Detect which cell encompasses the target text, then output its (x, y) center coordinate. 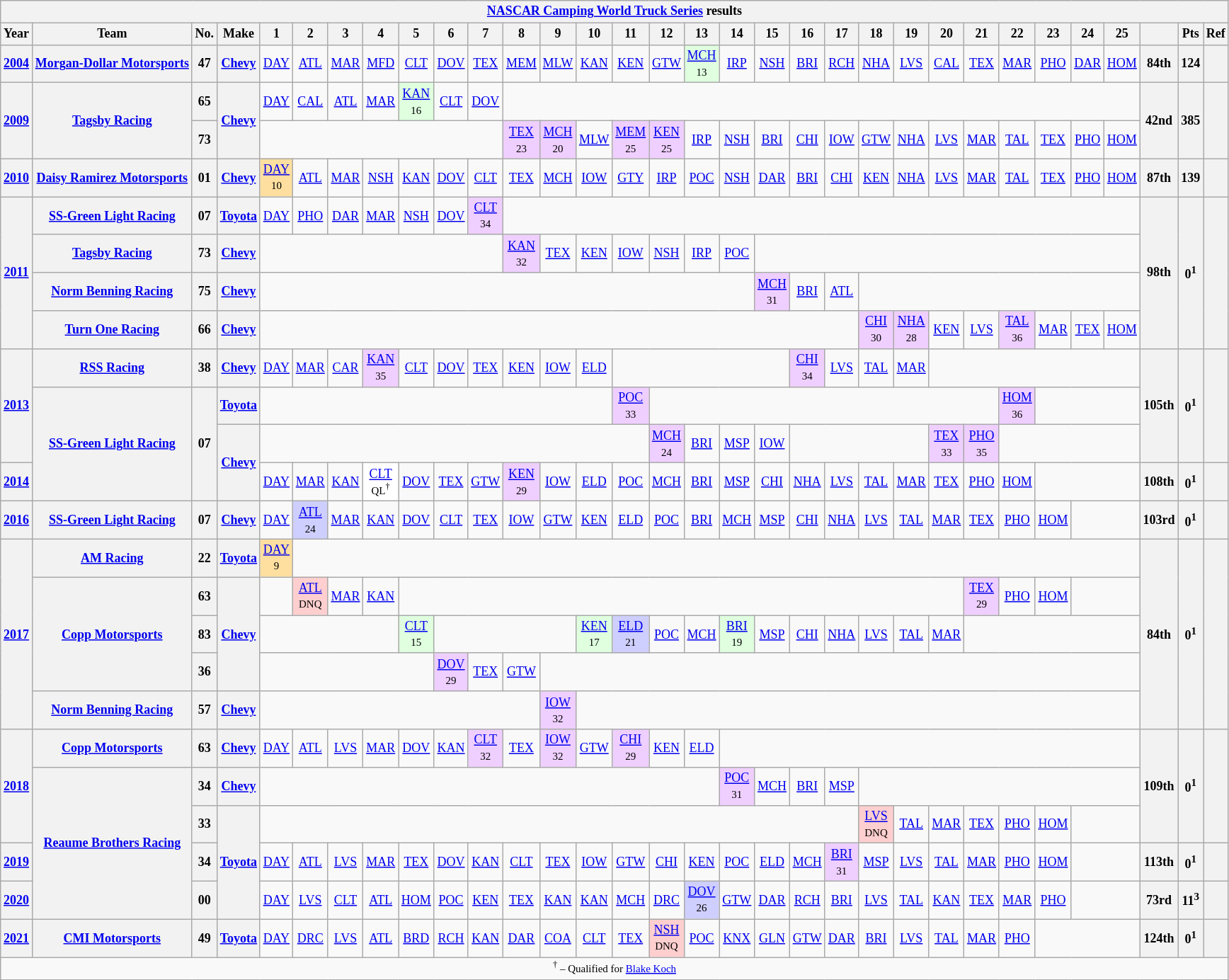
109th (1159, 786)
Morgan-Dollar Motorsports (112, 64)
47 (204, 64)
Daisy Ramirez Motorsports (112, 178)
2010 (17, 178)
87th (1159, 178)
CLT34 (486, 216)
75 (204, 292)
00 (204, 900)
83 (204, 634)
113th (1159, 862)
TEX33 (947, 444)
5 (416, 34)
11 (631, 34)
† – Qualified for Blake Koch (614, 969)
MEM (522, 64)
16 (807, 34)
KEN17 (595, 634)
8 (522, 34)
NSHDNQ (667, 938)
13 (702, 34)
Year (17, 34)
TEX29 (982, 596)
POC33 (631, 406)
COA (558, 938)
KEN29 (522, 482)
2004 (17, 64)
Make (238, 34)
4 (381, 34)
17 (842, 34)
DAY10 (276, 178)
15 (772, 34)
25 (1121, 34)
2 (310, 34)
ATL24 (310, 520)
CLTQL† (381, 482)
Team (112, 34)
2017 (17, 634)
21 (982, 34)
NHA28 (911, 330)
MCH24 (667, 444)
CMI Motorsports (112, 938)
LVSDNQ (876, 824)
385 (1191, 120)
MFD (381, 64)
CHI34 (807, 367)
CHI29 (631, 748)
Turn One Racing (112, 330)
AM Racing (112, 558)
DOV29 (451, 672)
ELD21 (631, 634)
GTY (631, 178)
20 (947, 34)
36 (204, 672)
49 (204, 938)
Pts (1191, 34)
57 (204, 710)
2009 (17, 120)
DAY9 (276, 558)
65 (204, 102)
9 (558, 34)
6 (451, 34)
CAR (345, 367)
3 (345, 34)
2013 (17, 405)
98th (1159, 273)
NASCAR Camping World Truck Series results (614, 11)
ATLDNQ (310, 596)
19 (911, 34)
7 (486, 34)
KEN25 (667, 139)
42nd (1159, 120)
10 (595, 34)
Ref (1216, 34)
No. (204, 34)
CHI30 (876, 330)
139 (1191, 178)
CLT15 (416, 634)
MCH13 (702, 64)
TEX23 (522, 139)
113 (1191, 900)
BRI19 (737, 634)
TAL36 (1017, 330)
MEM25 (631, 139)
73rd (1159, 900)
RSS Racing (112, 367)
2011 (17, 273)
KNX (737, 938)
2018 (17, 786)
12 (667, 34)
DOV26 (702, 900)
CLT32 (486, 748)
Reaume Brothers Racing (112, 843)
BRI31 (842, 862)
14 (737, 34)
2019 (17, 862)
108th (1159, 482)
105th (1159, 405)
33 (204, 824)
2014 (17, 482)
2020 (17, 900)
23 (1053, 34)
1 (276, 34)
KAN16 (416, 102)
KAN35 (381, 367)
PHO35 (982, 444)
38 (204, 367)
GLN (772, 938)
MCH31 (772, 292)
124 (1191, 64)
HOM36 (1017, 406)
66 (204, 330)
124th (1159, 938)
18 (876, 34)
KAN32 (522, 253)
POC31 (737, 786)
BRD (416, 938)
24 (1087, 34)
103rd (1159, 520)
MCH20 (558, 139)
2016 (17, 520)
2021 (17, 938)
